Scan for the cell matching the given text and deliver its [X, Y] coordinate at center. 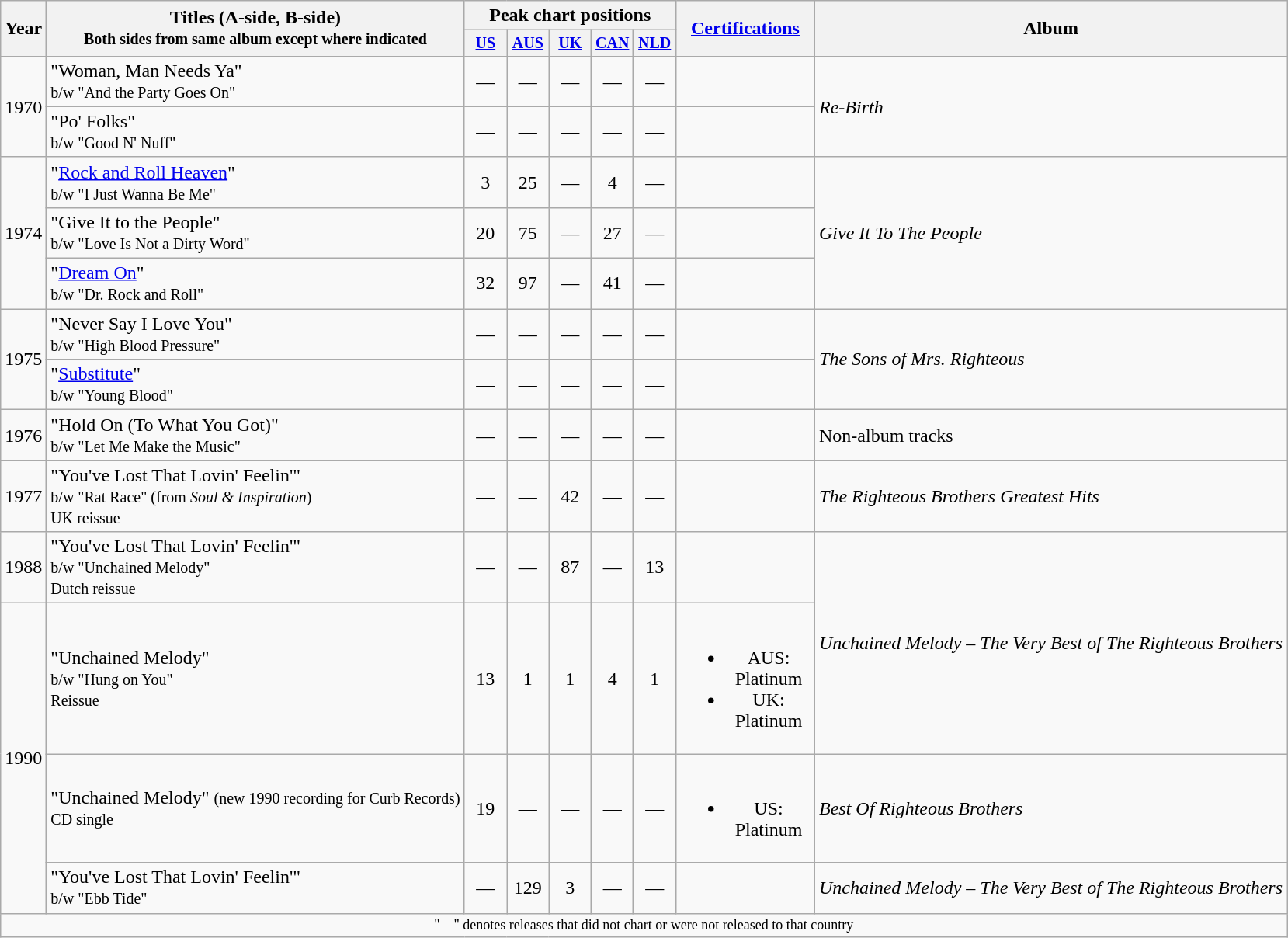
"Hold On (To What You Got)"b/w "Let Me Make the Music" [255, 435]
Year [23, 29]
1974 [23, 233]
75 [528, 233]
"—" denotes releases that did not chart or were not released to that country [644, 926]
AUS: PlatinumUK: Platinum [745, 679]
"Rock and Roll Heaven"b/w "I Just Wanna Be Me" [255, 182]
1970 [23, 106]
129 [528, 888]
27 [613, 233]
Peak chart positions [570, 16]
Non-album tracks [1051, 435]
"Unchained Melody"b/w "Hung on You"Reissue [255, 679]
32 [485, 284]
"Po' Folks"b/w "Good N' Nuff" [255, 132]
"You've Lost That Lovin' Feelin'"b/w "Unchained Melody"Dutch reissue [255, 568]
"Unchained Melody" (new 1990 recording for Curb Records)CD single [255, 808]
1990 [23, 758]
41 [613, 284]
US: Platinum [745, 808]
25 [528, 182]
97 [528, 284]
Re-Birth [1051, 106]
"You've Lost That Lovin' Feelin'"b/w "Rat Race" (from Soul & Inspiration)UK reissue [255, 496]
NLD [654, 43]
"You've Lost That Lovin' Feelin'"b/w "Ebb Tide" [255, 888]
1988 [23, 568]
UK [570, 43]
The Righteous Brothers Greatest Hits [1051, 496]
US [485, 43]
Give It To The People [1051, 233]
1977 [23, 496]
"Give It to the People"b/w "Love Is Not a Dirty Word" [255, 233]
"Woman, Man Needs Ya"b/w "And the Party Goes On" [255, 81]
1976 [23, 435]
Best Of Righteous Brothers [1051, 808]
"Dream On"b/w "Dr. Rock and Roll" [255, 284]
"Substitute"b/w "Young Blood" [255, 385]
Certifications [745, 29]
19 [485, 808]
1975 [23, 360]
AUS [528, 43]
Album [1051, 29]
Titles (A-side, B-side)Both sides from same album except where indicated [255, 29]
87 [570, 568]
"Never Say I Love You"b/w "High Blood Pressure" [255, 334]
42 [570, 496]
CAN [613, 43]
20 [485, 233]
The Sons of Mrs. Righteous [1051, 360]
